Provide the (X, Y) coordinate of the cell's center where the given text is located.  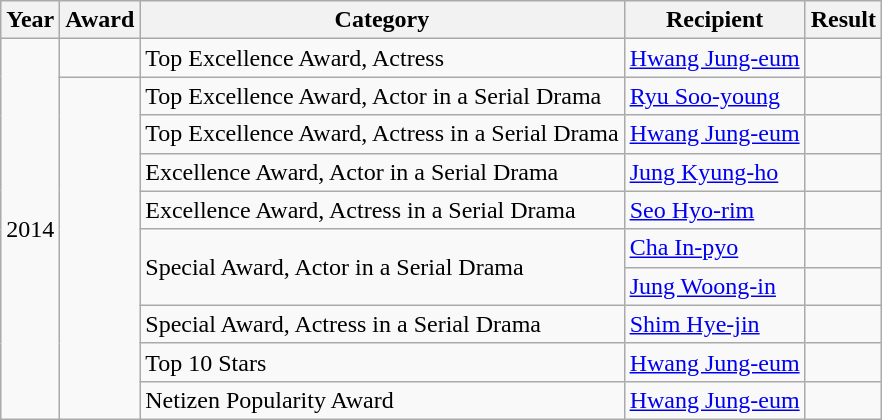
Shim Hye-jin (714, 324)
Award (100, 20)
Cha In-pyo (714, 248)
Netizen Popularity Award (382, 400)
Category (382, 20)
2014 (30, 230)
Excellence Award, Actress in a Serial Drama (382, 210)
Excellence Award, Actor in a Serial Drama (382, 172)
Jung Woong-in (714, 286)
Ryu Soo-young (714, 96)
Year (30, 20)
Top Excellence Award, Actress in a Serial Drama (382, 134)
Recipient (714, 20)
Seo Hyo-rim (714, 210)
Special Award, Actress in a Serial Drama (382, 324)
Top Excellence Award, Actor in a Serial Drama (382, 96)
Top 10 Stars (382, 362)
Result (843, 20)
Jung Kyung-ho (714, 172)
Special Award, Actor in a Serial Drama (382, 267)
Top Excellence Award, Actress (382, 58)
